For the text-containing cell, return its midpoint in [X, Y] coordinate format. 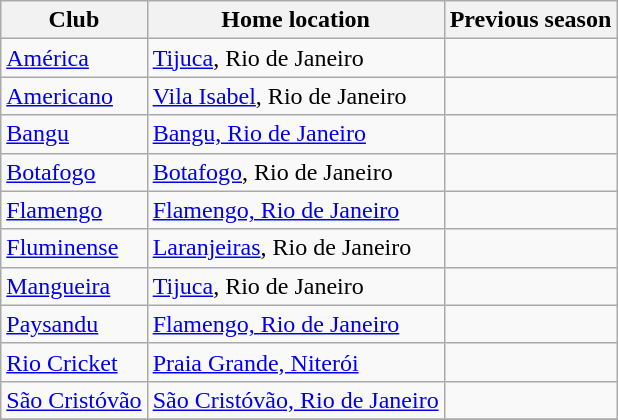
Bangu, Rio de Janeiro [296, 134]
Vila Isabel, Rio de Janeiro [296, 96]
Home location [296, 20]
Rio Cricket [74, 362]
Laranjeiras, Rio de Janeiro [296, 248]
Botafogo [74, 172]
Club [74, 20]
São Cristóvão, Rio de Janeiro [296, 400]
São Cristóvão [74, 400]
Previous season [530, 20]
Botafogo, Rio de Janeiro [296, 172]
Praia Grande, Niterói [296, 362]
América [74, 58]
Americano [74, 96]
Mangueira [74, 286]
Fluminense [74, 248]
Paysandu [74, 324]
Flamengo [74, 210]
Bangu [74, 134]
